From the cell containing the given text, extract its center point as (X, Y) coordinate. 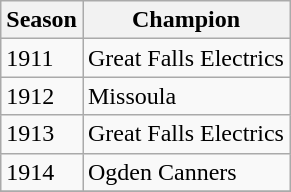
1911 (42, 58)
1913 (42, 134)
Champion (186, 20)
Ogden Canners (186, 172)
1914 (42, 172)
Season (42, 20)
Missoula (186, 96)
1912 (42, 96)
